Find where the given text appears and provide that cell's center as (X, Y) coordinate. 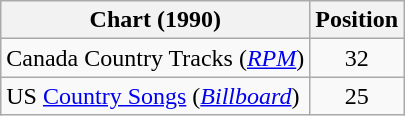
Canada Country Tracks (RPM) (156, 58)
32 (357, 58)
25 (357, 96)
Position (357, 20)
Chart (1990) (156, 20)
US Country Songs (Billboard) (156, 96)
